Find where the given text appears and provide that cell's center as (X, Y) coordinate. 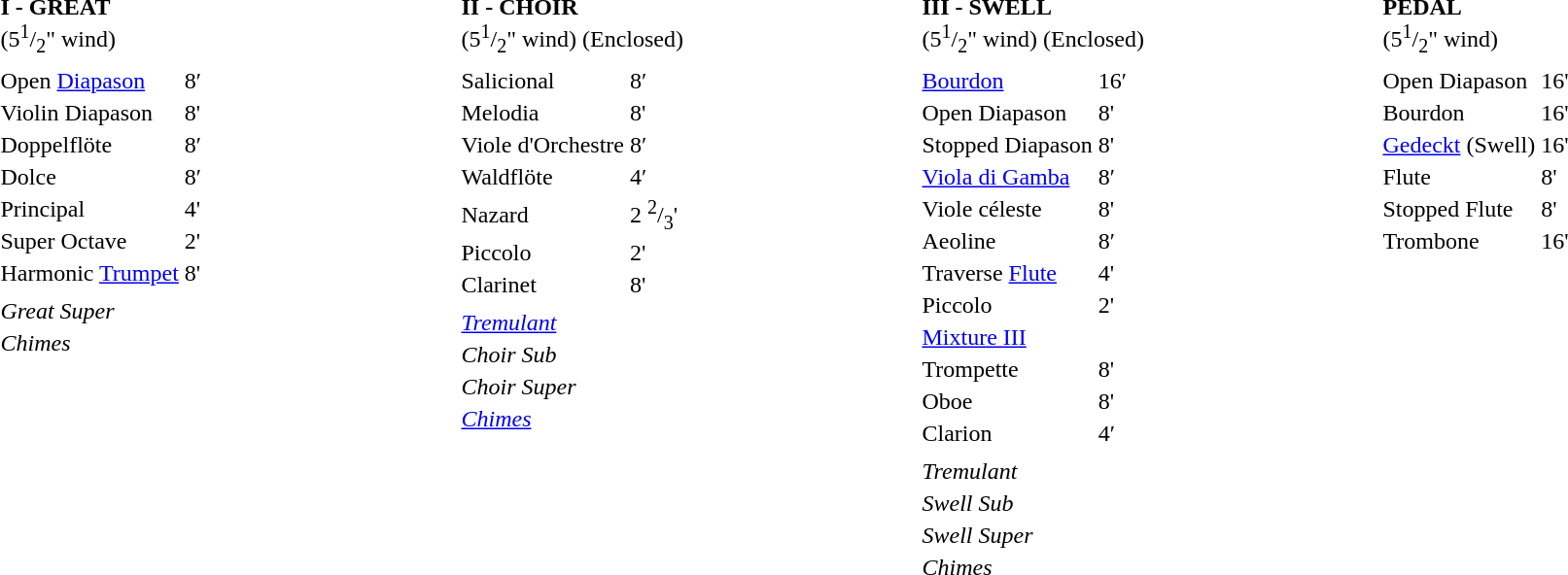
Waldflöte (542, 177)
Clarinet (542, 286)
Nazard (542, 216)
2 2/3' (653, 216)
Oboe (1007, 401)
Swell Super (978, 535)
16′ (1112, 81)
Flute (1459, 177)
Viole d'Orchestre (542, 145)
Choir Super (519, 388)
Stopped Diapason (1007, 145)
Trombone (1459, 241)
Melodia (542, 113)
Salicional (542, 81)
Stopped Flute (1459, 209)
Aeoline (1007, 241)
Trompette (1007, 369)
Mixture III (1007, 337)
Swell Sub (978, 503)
Traverse Flute (1007, 273)
Gedeckt (Swell) (1459, 145)
Viola di Gamba (1007, 177)
Chimes (519, 420)
Clarion (1007, 433)
Choir Sub (519, 355)
Viole céleste (1007, 209)
